Pinpoint the cell where the given text exists, returning its (x, y) midpoint coordinate. 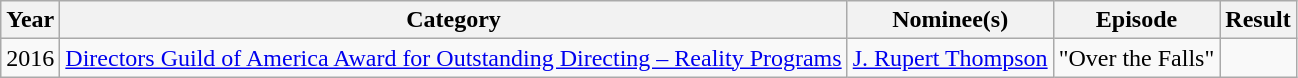
Episode (1136, 20)
Category (454, 20)
Nominee(s) (950, 20)
Result (1258, 20)
J. Rupert Thompson (950, 58)
2016 (30, 58)
Directors Guild of America Award for Outstanding Directing – Reality Programs (454, 58)
"Over the Falls" (1136, 58)
Year (30, 20)
